Capture the cell that displays the provided text and extract its [X, Y] central coordinate. 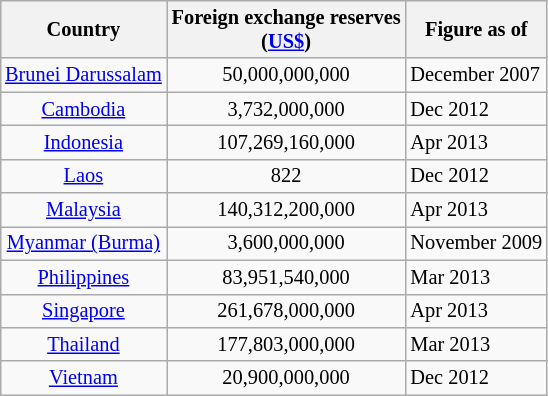
Malaysia [84, 210]
Thailand [84, 344]
Foreign exchange reserves(US$) [286, 29]
Philippines [84, 277]
3,732,000,000 [286, 109]
20,900,000,000 [286, 378]
3,600,000,000 [286, 243]
Laos [84, 176]
Brunei Darussalam [84, 75]
140,312,200,000 [286, 210]
822 [286, 176]
December 2007 [476, 75]
Country [84, 29]
177,803,000,000 [286, 344]
83,951,540,000 [286, 277]
November 2009 [476, 243]
261,678,000,000 [286, 311]
Cambodia [84, 109]
107,269,160,000 [286, 142]
Figure as of [476, 29]
Indonesia [84, 142]
Vietnam [84, 378]
Myanmar (Burma) [84, 243]
50,000,000,000 [286, 75]
Singapore [84, 311]
